Output the [x, y] coordinate of the center of the cell containing the given text.  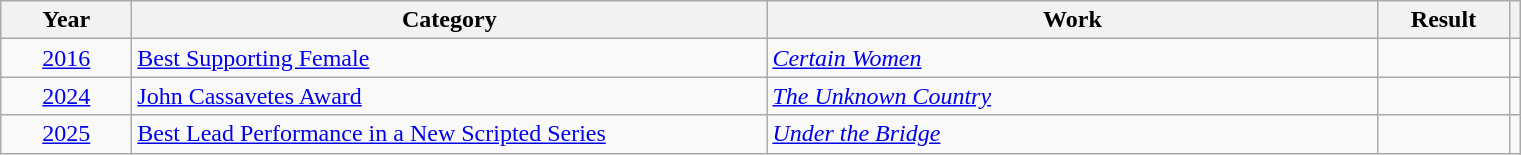
Category [450, 20]
Best Supporting Female [450, 58]
John Cassavetes Award [450, 96]
2025 [66, 134]
Certain Women [1072, 58]
2016 [66, 58]
Year [66, 20]
Best Lead Performance in a New Scripted Series [450, 134]
Under the Bridge [1072, 134]
2024 [66, 96]
The Unknown Country [1072, 96]
Result [1444, 20]
Work [1072, 20]
